Pinpoint the cell where the given text exists, returning its (x, y) midpoint coordinate. 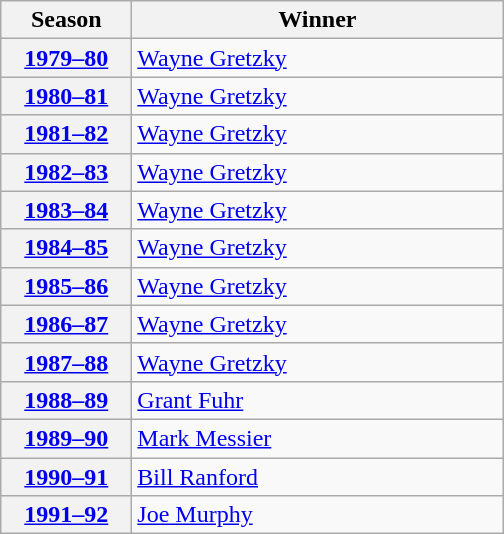
1980–81 (66, 96)
1987–88 (66, 362)
Joe Murphy (318, 515)
Winner (318, 20)
1981–82 (66, 134)
1990–91 (66, 477)
1979–80 (66, 58)
Grant Fuhr (318, 400)
Mark Messier (318, 438)
1988–89 (66, 400)
1982–83 (66, 172)
Bill Ranford (318, 477)
1984–85 (66, 248)
1989–90 (66, 438)
1983–84 (66, 210)
1985–86 (66, 286)
1991–92 (66, 515)
1986–87 (66, 324)
Season (66, 20)
